Return [X, Y] of the center of cell containing provided text 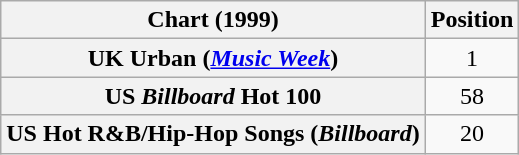
Chart (1999) [213, 20]
Position [472, 20]
US Billboard Hot 100 [213, 96]
UK Urban (Music Week) [213, 58]
58 [472, 96]
1 [472, 58]
20 [472, 134]
US Hot R&B/Hip-Hop Songs (Billboard) [213, 134]
